Search for the cell housing the specified text and yield its (x, y) center coordinate. 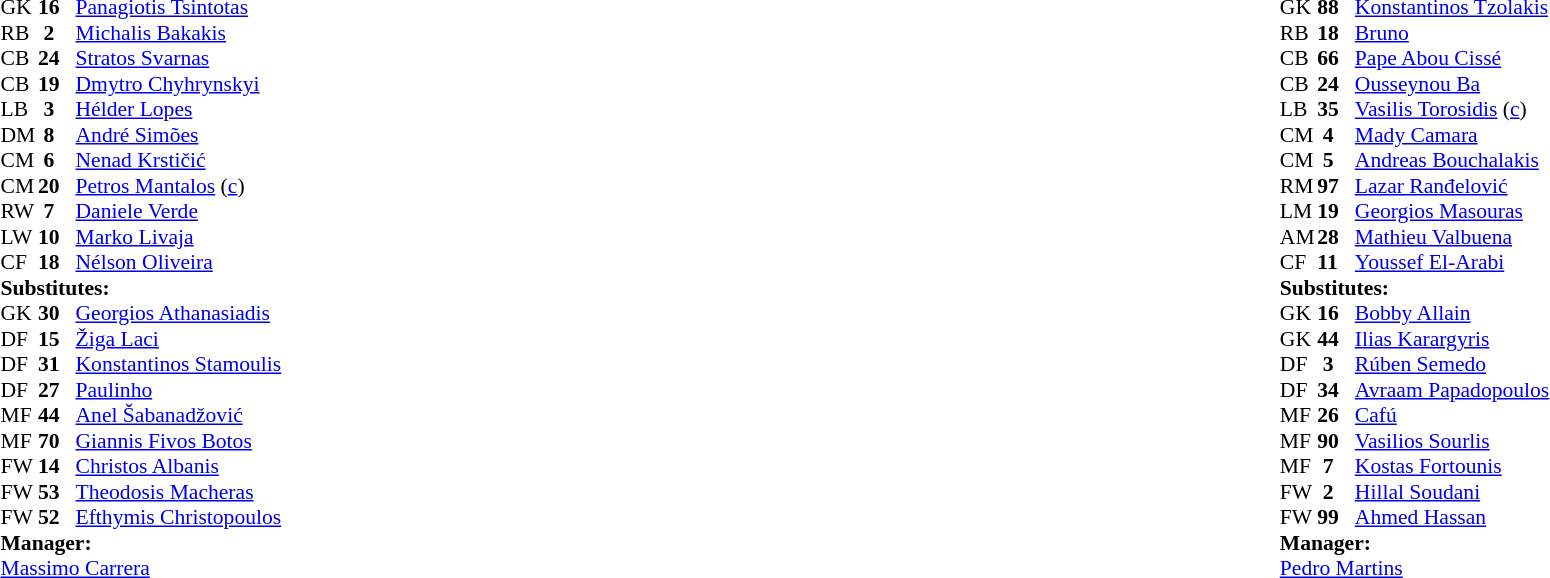
6 (57, 161)
Kostas Fortounis (1452, 467)
Hillal Soudani (1452, 492)
Ilias Karargyris (1452, 339)
28 (1336, 237)
Efthymis Christopoulos (179, 517)
AM (1299, 237)
27 (57, 390)
Rúben Semedo (1452, 365)
Vasilios Sourlis (1452, 441)
99 (1336, 517)
Daniele Verde (179, 211)
30 (57, 313)
Mady Camara (1452, 135)
ΜF (1299, 467)
Marko Livaja (179, 237)
Žiga Laci (179, 339)
RW (19, 211)
LW (19, 237)
66 (1336, 59)
14 (57, 467)
Georgios Athanasiadis (179, 313)
Bruno (1452, 33)
Cafú (1452, 415)
Mathieu Valbuena (1452, 237)
8 (57, 135)
16 (1336, 313)
Vasilis Torosidis (c) (1452, 109)
Georgios Masouras (1452, 211)
11 (1336, 263)
52 (57, 517)
4 (1336, 135)
34 (1336, 390)
Konstantinos Stamoulis (179, 365)
Petros Mantalos (c) (179, 186)
Stratos Svarnas (179, 59)
Lazar Ranđelović (1452, 186)
90 (1336, 441)
70 (57, 441)
35 (1336, 109)
André Simões (179, 135)
Dmytro Chyhrynskyi (179, 84)
15 (57, 339)
Andreas Bouchalakis (1452, 161)
Anel Šabanadžović (179, 415)
Ousseynou Ba (1452, 84)
Nélson Oliveira (179, 263)
Giannis Fivos Botos (179, 441)
20 (57, 186)
Christos Albanis (179, 467)
Youssef El-Arabi (1452, 263)
Avraam Papadopoulos (1452, 390)
26 (1336, 415)
LM (1299, 211)
97 (1336, 186)
53 (57, 492)
RM (1299, 186)
Nenad Krstičić (179, 161)
5 (1336, 161)
DM (19, 135)
Theodosis Macheras (179, 492)
10 (57, 237)
Paulinho (179, 390)
Hélder Lopes (179, 109)
31 (57, 365)
Michalis Bakakis (179, 33)
Pape Abou Cissé (1452, 59)
Ahmed Hassan (1452, 517)
Bobby Allain (1452, 313)
